Detect which cell encompasses the target text, then output its [x, y] center coordinate. 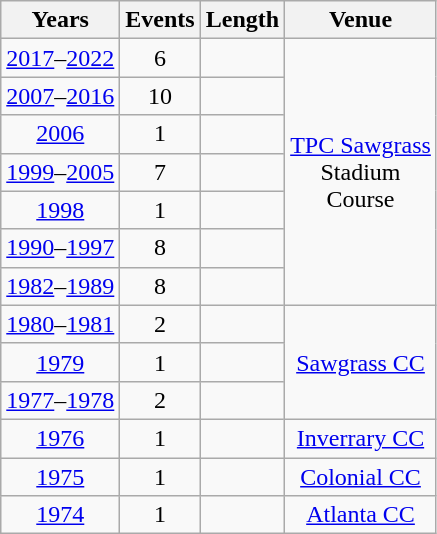
7 [160, 172]
1999–2005 [60, 172]
2007–2016 [60, 96]
1990–1997 [60, 248]
1980–1981 [60, 324]
Inverrary CC [361, 438]
Venue [361, 20]
1979 [60, 362]
Events [160, 20]
10 [160, 96]
2006 [60, 134]
Sawgrass CC [361, 362]
1974 [60, 515]
1982–1989 [60, 286]
1977–1978 [60, 400]
Years [60, 20]
Colonial CC [361, 477]
2017–2022 [60, 58]
1976 [60, 438]
TPC SawgrassStadiumCourse [361, 172]
6 [160, 58]
1998 [60, 210]
Length [242, 20]
1975 [60, 477]
Atlanta CC [361, 515]
